Output the [X, Y] coordinate of the center of the cell containing the given text.  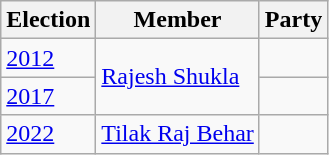
Tilak Raj Behar [178, 134]
Rajesh Shukla [178, 77]
2017 [48, 96]
Party [293, 20]
2022 [48, 134]
2012 [48, 58]
Member [178, 20]
Election [48, 20]
